Extract the [X, Y] coordinate from the center of the cell holding the provided text.  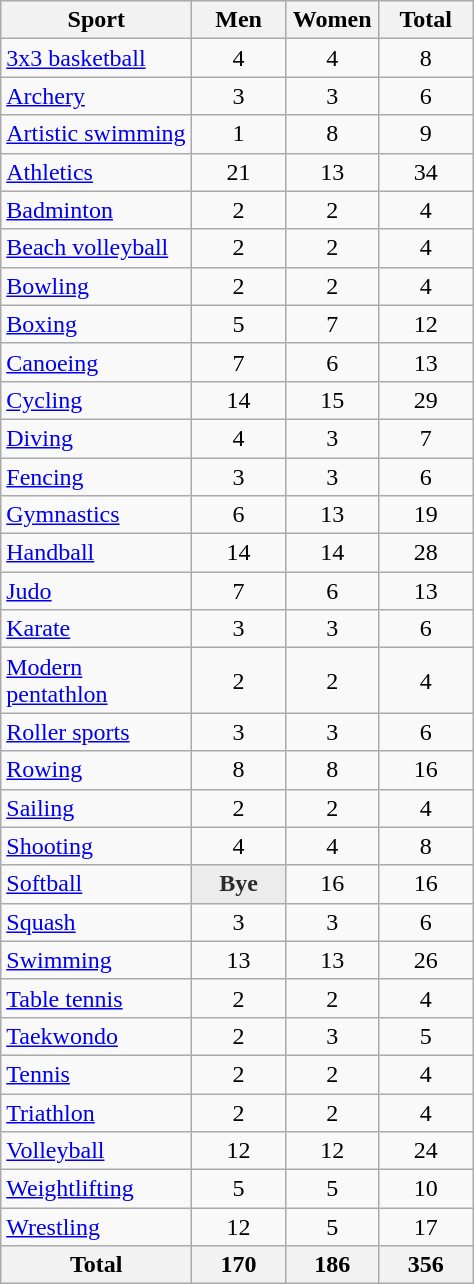
Fencing [96, 477]
Table tennis [96, 998]
Judo [96, 591]
Softball [96, 884]
Roller sports [96, 732]
170 [239, 1265]
Wrestling [96, 1227]
Taekwondo [96, 1036]
Volleyball [96, 1151]
Weightlifting [96, 1189]
Boxing [96, 324]
Sport [96, 20]
Men [239, 20]
29 [426, 400]
Triathlon [96, 1113]
Beach volleyball [96, 248]
Diving [96, 438]
Squash [96, 922]
Gymnastics [96, 515]
Athletics [96, 172]
Badminton [96, 210]
186 [332, 1265]
3x3 basketball [96, 58]
Cycling [96, 400]
Shooting [96, 846]
24 [426, 1151]
Archery [96, 96]
17 [426, 1227]
Rowing [96, 770]
Women [332, 20]
19 [426, 515]
Artistic swimming [96, 134]
Sailing [96, 808]
Swimming [96, 960]
34 [426, 172]
15 [332, 400]
Karate [96, 629]
26 [426, 960]
Handball [96, 553]
Modern pentathlon [96, 680]
356 [426, 1265]
21 [239, 172]
Bye [239, 884]
Bowling [96, 286]
10 [426, 1189]
Canoeing [96, 362]
Tennis [96, 1074]
1 [239, 134]
9 [426, 134]
28 [426, 553]
